From the cell containing the given text, extract its center point as (X, Y) coordinate. 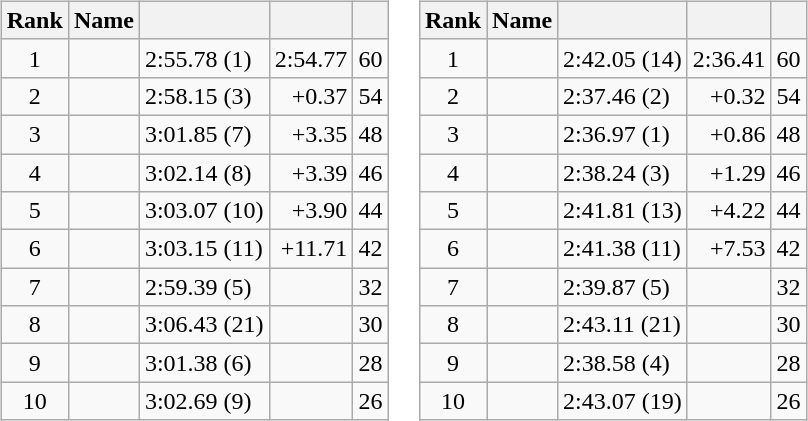
2:36.41 (729, 58)
+3.90 (311, 211)
3:06.43 (21) (204, 325)
2:36.97 (1) (623, 134)
2:39.87 (5) (623, 287)
+0.32 (729, 96)
3:02.69 (9) (204, 401)
3:03.07 (10) (204, 211)
+4.22 (729, 211)
+7.53 (729, 249)
2:55.78 (1) (204, 58)
+11.71 (311, 249)
2:41.81 (13) (623, 211)
2:59.39 (5) (204, 287)
2:42.05 (14) (623, 58)
+3.39 (311, 173)
+0.37 (311, 96)
2:43.07 (19) (623, 401)
3:02.14 (8) (204, 173)
2:54.77 (311, 58)
2:58.15 (3) (204, 96)
+3.35 (311, 134)
+0.86 (729, 134)
2:41.38 (11) (623, 249)
3:03.15 (11) (204, 249)
2:38.24 (3) (623, 173)
3:01.38 (6) (204, 363)
+1.29 (729, 173)
2:43.11 (21) (623, 325)
2:37.46 (2) (623, 96)
3:01.85 (7) (204, 134)
2:38.58 (4) (623, 363)
